From the cell containing the given text, extract its center point as (X, Y) coordinate. 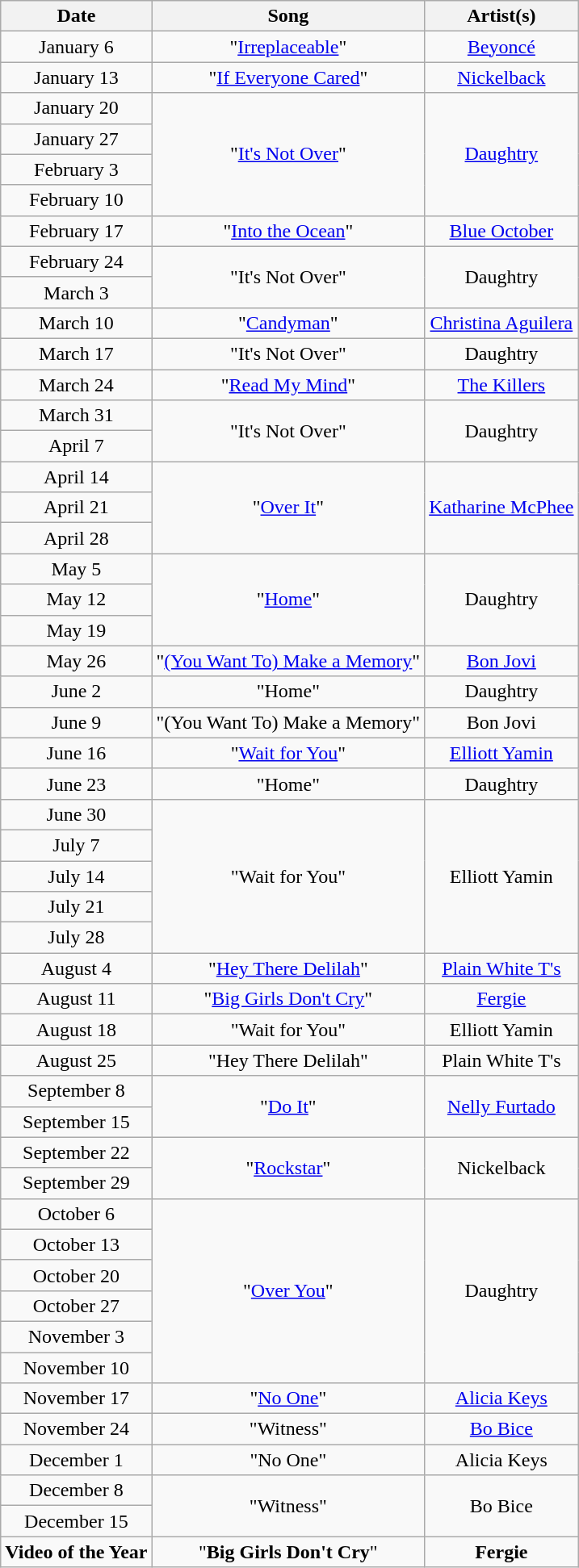
October 6 (76, 1214)
April 28 (76, 538)
"Rockstar" (288, 1168)
January 6 (76, 47)
Christina Aguilera (501, 323)
January 27 (76, 139)
July 14 (76, 876)
April 21 (76, 508)
Katharine McPhee (501, 508)
April 7 (76, 446)
December 8 (76, 1491)
"Into the Ocean" (288, 231)
September 15 (76, 1122)
Beyoncé (501, 47)
March 10 (76, 323)
January 20 (76, 108)
December 1 (76, 1460)
May 19 (76, 630)
November 17 (76, 1399)
October 13 (76, 1244)
December 15 (76, 1521)
February 17 (76, 231)
June 16 (76, 753)
August 11 (76, 999)
September 22 (76, 1152)
August 18 (76, 1030)
March 31 (76, 416)
April 14 (76, 477)
March 17 (76, 353)
Video of the Year (76, 1552)
Date (76, 16)
"Over It" (288, 508)
May 12 (76, 600)
Artist(s) (501, 16)
June 30 (76, 814)
"Do It" (288, 1106)
October 27 (76, 1306)
February 10 (76, 200)
June 2 (76, 692)
August 4 (76, 968)
June 23 (76, 784)
February 3 (76, 169)
"Candyman" (288, 323)
"If Everyone Cared" (288, 77)
February 24 (76, 261)
May 5 (76, 569)
Song (288, 16)
January 13 (76, 77)
November 24 (76, 1429)
May 26 (76, 661)
March 3 (76, 292)
August 25 (76, 1060)
March 24 (76, 385)
July 28 (76, 938)
October 20 (76, 1275)
June 9 (76, 722)
July 7 (76, 845)
The Killers (501, 385)
"Read My Mind" (288, 385)
November 3 (76, 1336)
Nelly Furtado (501, 1106)
September 29 (76, 1183)
"Over You" (288, 1290)
July 21 (76, 907)
November 10 (76, 1368)
September 8 (76, 1091)
"Irreplaceable" (288, 47)
Blue October (501, 231)
